Determine the (x, y) coordinate at the center of the cell enclosing the given text.  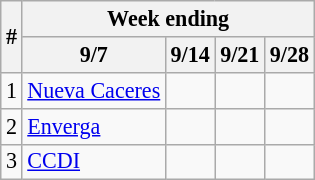
Enverga (94, 126)
Week ending (168, 18)
1 (12, 90)
3 (12, 162)
Nueva Caceres (94, 90)
# (12, 36)
9/7 (94, 54)
9/28 (290, 54)
CCDI (94, 162)
9/21 (240, 54)
2 (12, 126)
9/14 (190, 54)
